Identify which cell holds the provided text, then report its (X, Y) central coordinate. 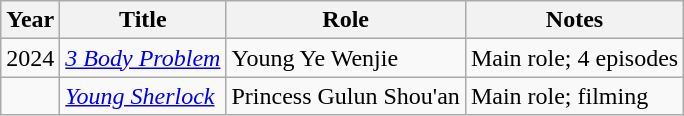
Notes (574, 20)
Main role; 4 episodes (574, 58)
Year (30, 20)
2024 (30, 58)
Title (143, 20)
3 Body Problem (143, 58)
Young Ye Wenjie (346, 58)
Young Sherlock (143, 96)
Main role; filming (574, 96)
Princess Gulun Shou'an (346, 96)
Role (346, 20)
